Return (X, Y) of the center of cell containing provided text 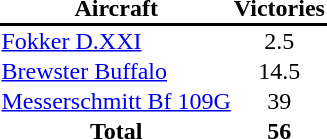
14.5 (279, 71)
39 (279, 101)
Fokker D.XXI (116, 41)
Messerschmitt Bf 109G (116, 101)
2.5 (279, 41)
Brewster Buffalo (116, 71)
